Pinpoint the cell where the given text exists, returning its [X, Y] midpoint coordinate. 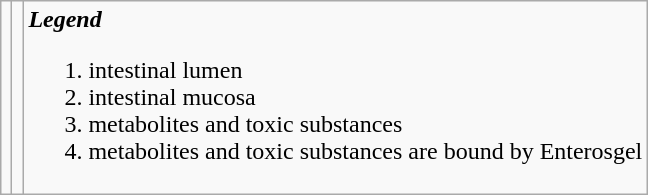
Legendintestinal lumenintestinal mucosametabolites and toxic substancesmetabolites and toxic substances are bound by Enterosgel [336, 98]
